Pinpoint the cell where the given text exists, returning its (X, Y) midpoint coordinate. 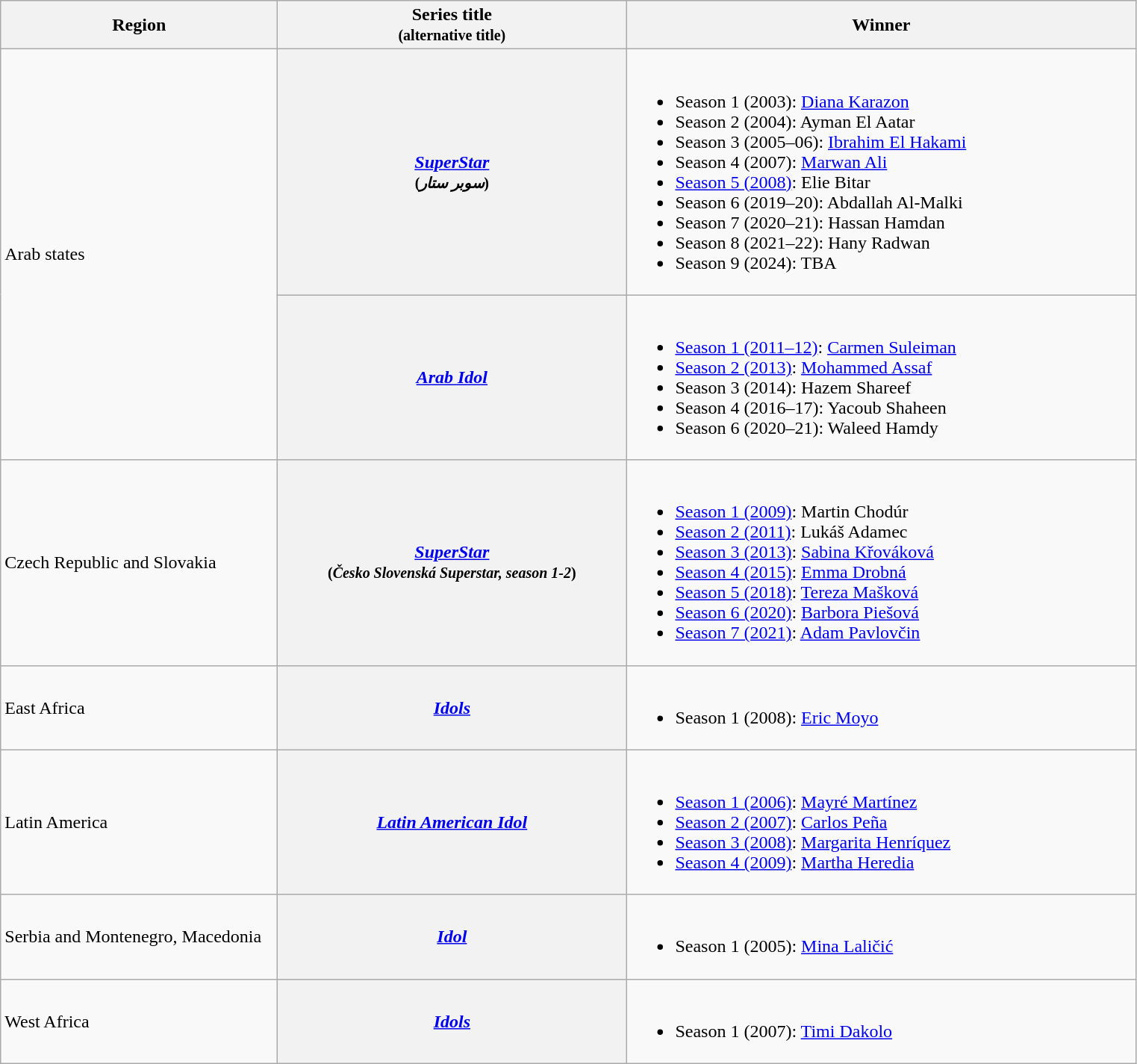
Arab Idol (452, 378)
Season 1 (2007): Timi Dakolo (881, 1021)
Serbia and Montenegro, Macedonia (139, 936)
Arab states (139, 255)
SuperStar (Česko Slovenská Superstar, season 1-2) (452, 563)
Latin America (139, 822)
Latin American Idol (452, 822)
West Africa (139, 1021)
East Africa (139, 708)
SuperStar (سوبر ستار) (452, 172)
Region (139, 25)
Season 1 (2008): Eric Moyo (881, 708)
Czech Republic and Slovakia (139, 563)
Season 1 (2005): Mina Laličić (881, 936)
Season 1 (2006): Mayré MartínezSeason 2 (2007): Carlos PeñaSeason 3 (2008): Margarita HenríquezSeason 4 (2009): Martha Heredia (881, 822)
Idol (452, 936)
Winner (881, 25)
Series title (alternative title) (452, 25)
